From the cell containing the given text, extract its center point as [X, Y] coordinate. 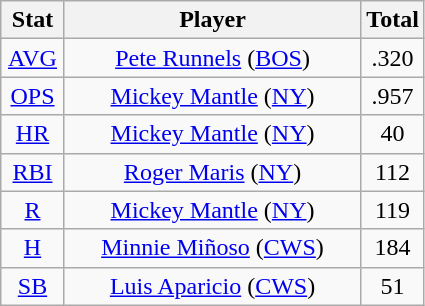
Total [393, 20]
OPS [33, 96]
H [33, 248]
51 [393, 286]
Roger Maris (NY) [212, 172]
184 [393, 248]
Minnie Miñoso (CWS) [212, 248]
RBI [33, 172]
Pete Runnels (BOS) [212, 58]
AVG [33, 58]
Player [212, 20]
SB [33, 286]
Stat [33, 20]
.320 [393, 58]
R [33, 210]
HR [33, 134]
119 [393, 210]
Luis Aparicio (CWS) [212, 286]
40 [393, 134]
.957 [393, 96]
112 [393, 172]
